Capture the cell that displays the provided text and extract its (x, y) central coordinate. 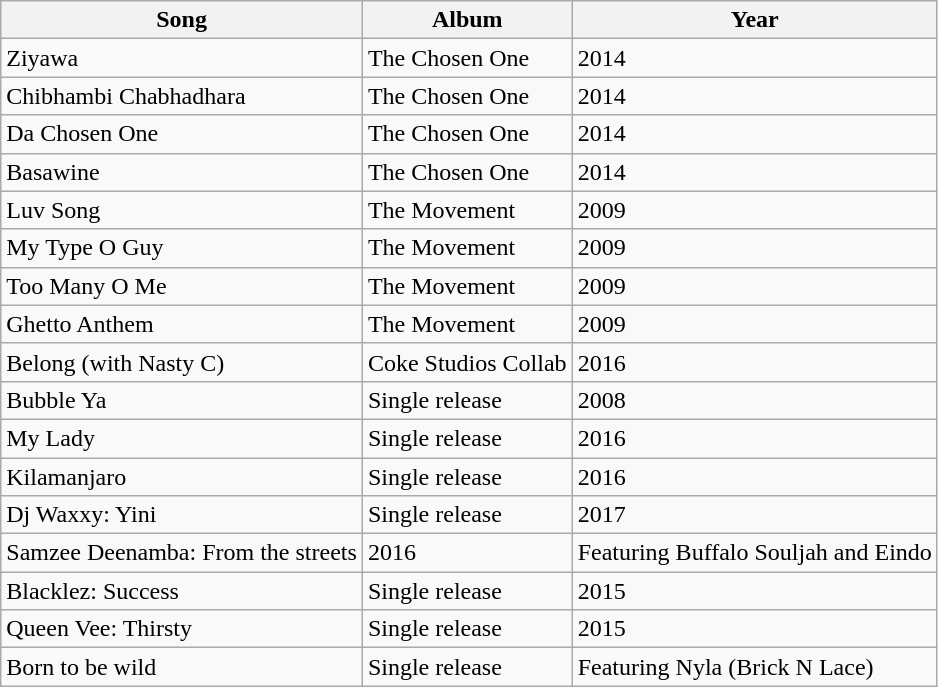
2017 (754, 515)
Luv Song (182, 210)
Dj Waxxy: Yini (182, 515)
Da Chosen One (182, 134)
Chibhambi Chabhadhara (182, 96)
Song (182, 20)
Belong (with Nasty C) (182, 362)
Featuring Buffalo Souljah and Eindo (754, 553)
Basawine (182, 172)
My Lady (182, 438)
Coke Studios Collab (467, 362)
Year (754, 20)
Kilamanjaro (182, 477)
Ghetto Anthem (182, 324)
Queen Vee: Thirsty (182, 629)
Blacklez: Success (182, 591)
Ziyawa (182, 58)
2008 (754, 400)
My Type O Guy (182, 248)
Featuring Nyla (Brick N Lace) (754, 667)
Too Many O Me (182, 286)
Bubble Ya (182, 400)
Samzee Deenamba: From the streets (182, 553)
Born to be wild (182, 667)
Album (467, 20)
